Identify which cell holds the provided text, then report its (x, y) central coordinate. 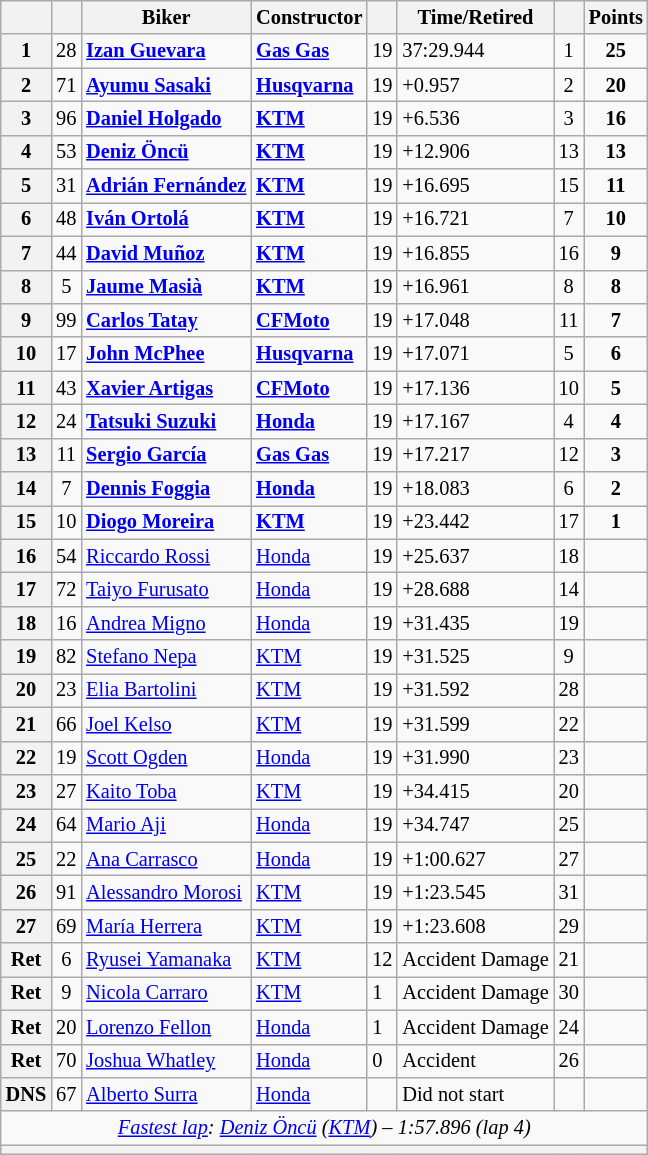
+1:23.608 (475, 926)
+23.442 (475, 522)
Points (616, 17)
+17.136 (475, 388)
Mario Aji (166, 825)
Iván Ortolá (166, 219)
+34.747 (475, 825)
+28.688 (475, 589)
+18.083 (475, 489)
+16.721 (475, 219)
53 (66, 152)
DNS (26, 1094)
+6.536 (475, 118)
Elia Bartolini (166, 690)
+1:00.627 (475, 859)
Scott Ogden (166, 758)
54 (66, 556)
Alberto Surra (166, 1094)
+1:23.545 (475, 892)
Alessandro Morosi (166, 892)
+31.990 (475, 758)
64 (66, 825)
Fastest lap: Deniz Öncü (KTM) – 1:57.896 (lap 4) (324, 1128)
Xavier Artigas (166, 388)
66 (66, 724)
Stefano Nepa (166, 657)
72 (66, 589)
82 (66, 657)
48 (66, 219)
Time/Retired (475, 17)
Ryusei Yamanaka (166, 960)
Riccardo Rossi (166, 556)
+16.695 (475, 186)
Accident (475, 1061)
+17.048 (475, 320)
Andrea Migno (166, 623)
Nicola Carraro (166, 993)
96 (66, 118)
Joshua Whatley (166, 1061)
71 (66, 85)
69 (66, 926)
44 (66, 253)
Did not start (475, 1094)
99 (66, 320)
Deniz Öncü (166, 152)
David Muñoz (166, 253)
Diogo Moreira (166, 522)
+0.957 (475, 85)
Constructor (309, 17)
Joel Kelso (166, 724)
0 (382, 1061)
67 (66, 1094)
Adrián Fernández (166, 186)
+12.906 (475, 152)
Ana Carrasco (166, 859)
+31.592 (475, 690)
37:29.944 (475, 51)
+31.599 (475, 724)
Jaume Masià (166, 287)
43 (66, 388)
+25.637 (475, 556)
+16.961 (475, 287)
Carlos Tatay (166, 320)
Ayumu Sasaki (166, 85)
+34.415 (475, 791)
Izan Guevara (166, 51)
Sergio García (166, 455)
+17.071 (475, 354)
30 (569, 993)
Daniel Holgado (166, 118)
29 (569, 926)
+31.435 (475, 623)
Kaito Toba (166, 791)
Taiyo Furusato (166, 589)
Dennis Foggia (166, 489)
+17.217 (475, 455)
+16.855 (475, 253)
John McPhee (166, 354)
91 (66, 892)
María Herrera (166, 926)
70 (66, 1061)
Lorenzo Fellon (166, 1027)
Biker (166, 17)
+31.525 (475, 657)
Tatsuki Suzuki (166, 421)
+17.167 (475, 421)
